Determine the (X, Y) coordinate at the center of the cell enclosing the given text.  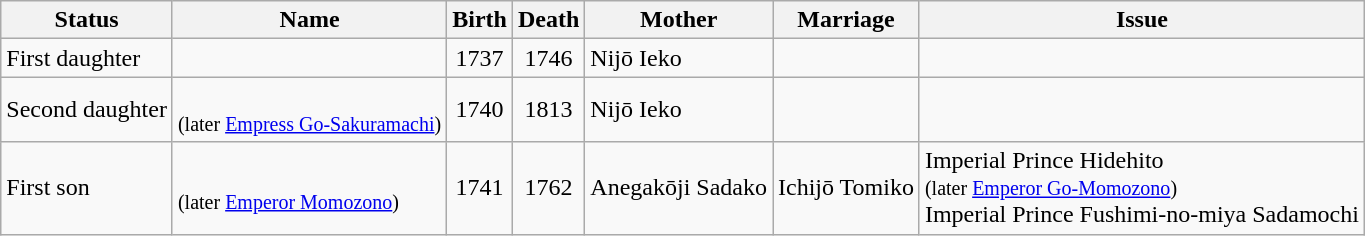
Imperial Prince Hidehito(later Emperor Go-Momozono)Imperial Prince Fushimi-no-miya Sadamochi (1142, 188)
First daughter (87, 58)
Name (309, 20)
First son (87, 188)
1746 (548, 58)
1813 (548, 110)
1762 (548, 188)
Death (548, 20)
(later Emperor Momozono) (309, 188)
1740 (480, 110)
1741 (480, 188)
1737 (480, 58)
Issue (1142, 20)
Status (87, 20)
Marriage (846, 20)
Second daughter (87, 110)
Mother (679, 20)
Ichijō Tomiko (846, 188)
(later Empress Go-Sakuramachi) (309, 110)
Anegakōji Sadako (679, 188)
Birth (480, 20)
